Identify which cell holds the provided text, then report its [X, Y] central coordinate. 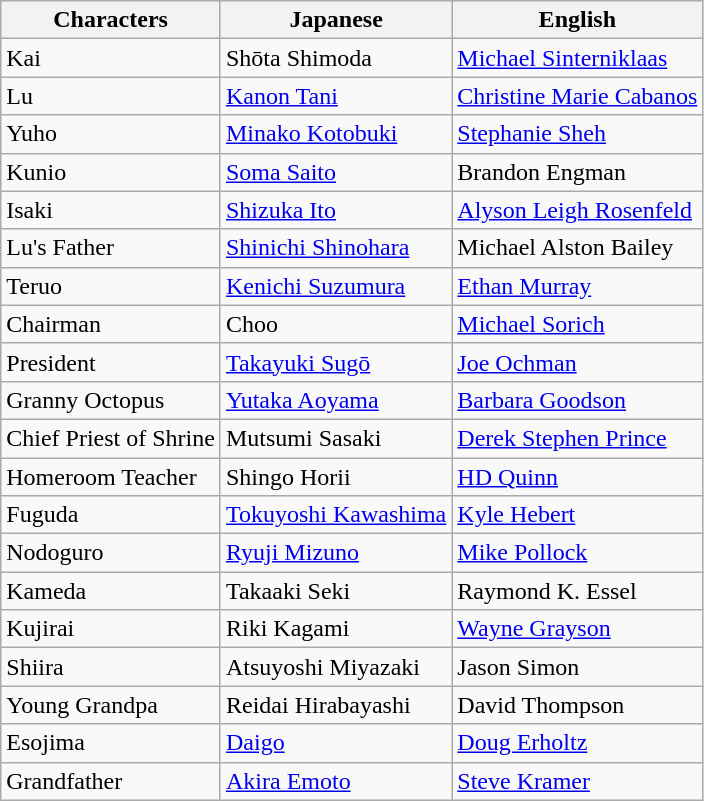
Grandfather [111, 781]
Isaki [111, 210]
Daigo [336, 743]
Alyson Leigh Rosenfeld [578, 210]
Barbara Goodson [578, 400]
Shōta Shimoda [336, 58]
Fuguda [111, 515]
Nodoguro [111, 553]
Akira Emoto [336, 781]
Atsuyoshi Miyazaki [336, 667]
Mike Pollock [578, 553]
Kunio [111, 172]
Esojima [111, 743]
Yutaka Aoyama [336, 400]
Shinichi Shinohara [336, 248]
Characters [111, 20]
Raymond K. Essel [578, 591]
David Thompson [578, 705]
Young Grandpa [111, 705]
Steve Kramer [578, 781]
Kenichi Suzumura [336, 286]
Michael Sorich [578, 324]
Kujirai [111, 629]
Jason Simon [578, 667]
Shiira [111, 667]
Derek Stephen Prince [578, 438]
Granny Octopus [111, 400]
Shingo Horii [336, 477]
Soma Saito [336, 172]
Homeroom Teacher [111, 477]
Minako Kotobuki [336, 134]
Kanon Tani [336, 96]
Chairman [111, 324]
Teruo [111, 286]
Kyle Hebert [578, 515]
Riki Kagami [336, 629]
Takayuki Sugō [336, 362]
Reidai Hirabayashi [336, 705]
Michael Alston Bailey [578, 248]
Japanese [336, 20]
Ethan Murray [578, 286]
Lu [111, 96]
Takaaki Seki [336, 591]
Tokuyoshi Kawashima [336, 515]
Joe Ochman [578, 362]
Brandon Engman [578, 172]
English [578, 20]
Ryuji Mizuno [336, 553]
Michael Sinterniklaas [578, 58]
Shizuka Ito [336, 210]
Wayne Grayson [578, 629]
Yuho [111, 134]
Lu's Father [111, 248]
Kai [111, 58]
Mutsumi Sasaki [336, 438]
Doug Erholtz [578, 743]
Kameda [111, 591]
Stephanie Sheh [578, 134]
Choo [336, 324]
President [111, 362]
Christine Marie Cabanos [578, 96]
Chief Priest of Shrine [111, 438]
HD Quinn [578, 477]
